Output the (X, Y) coordinate of the center of the cell containing the given text.  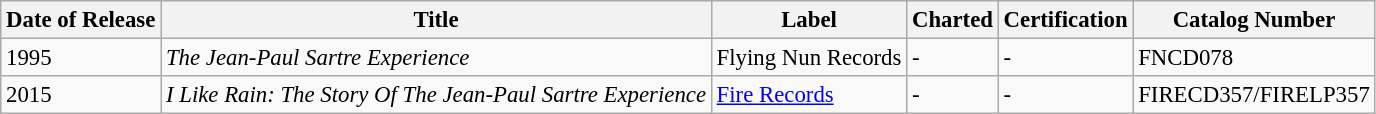
1995 (81, 58)
The Jean-Paul Sartre Experience (436, 58)
Label (808, 20)
Catalog Number (1254, 20)
Title (436, 20)
Flying Nun Records (808, 58)
I Like Rain: The Story Of The Jean-Paul Sartre Experience (436, 95)
Fire Records (808, 95)
FNCD078 (1254, 58)
2015 (81, 95)
Certification (1066, 20)
FIRECD357/FIRELP357 (1254, 95)
Charted (953, 20)
Date of Release (81, 20)
